Return [x, y] of the center of cell containing provided text 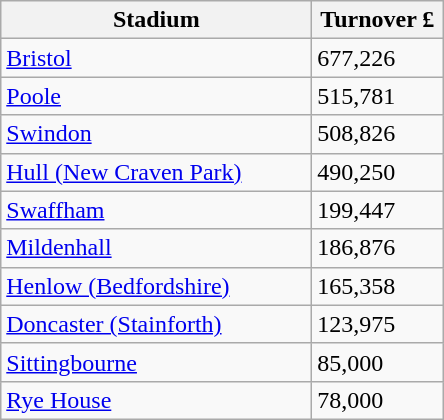
490,250 [378, 172]
Swaffham [156, 210]
199,447 [378, 210]
Mildenhall [156, 248]
78,000 [378, 400]
Bristol [156, 58]
515,781 [378, 96]
Poole [156, 96]
Hull (New Craven Park) [156, 172]
Swindon [156, 134]
85,000 [378, 362]
186,876 [378, 248]
677,226 [378, 58]
Sittingbourne [156, 362]
Rye House [156, 400]
123,975 [378, 324]
Henlow (Bedfordshire) [156, 286]
165,358 [378, 286]
Turnover £ [378, 20]
Stadium [156, 20]
508,826 [378, 134]
Doncaster (Stainforth) [156, 324]
